Locate the cell with the specified text and output its [x, y] center coordinate. 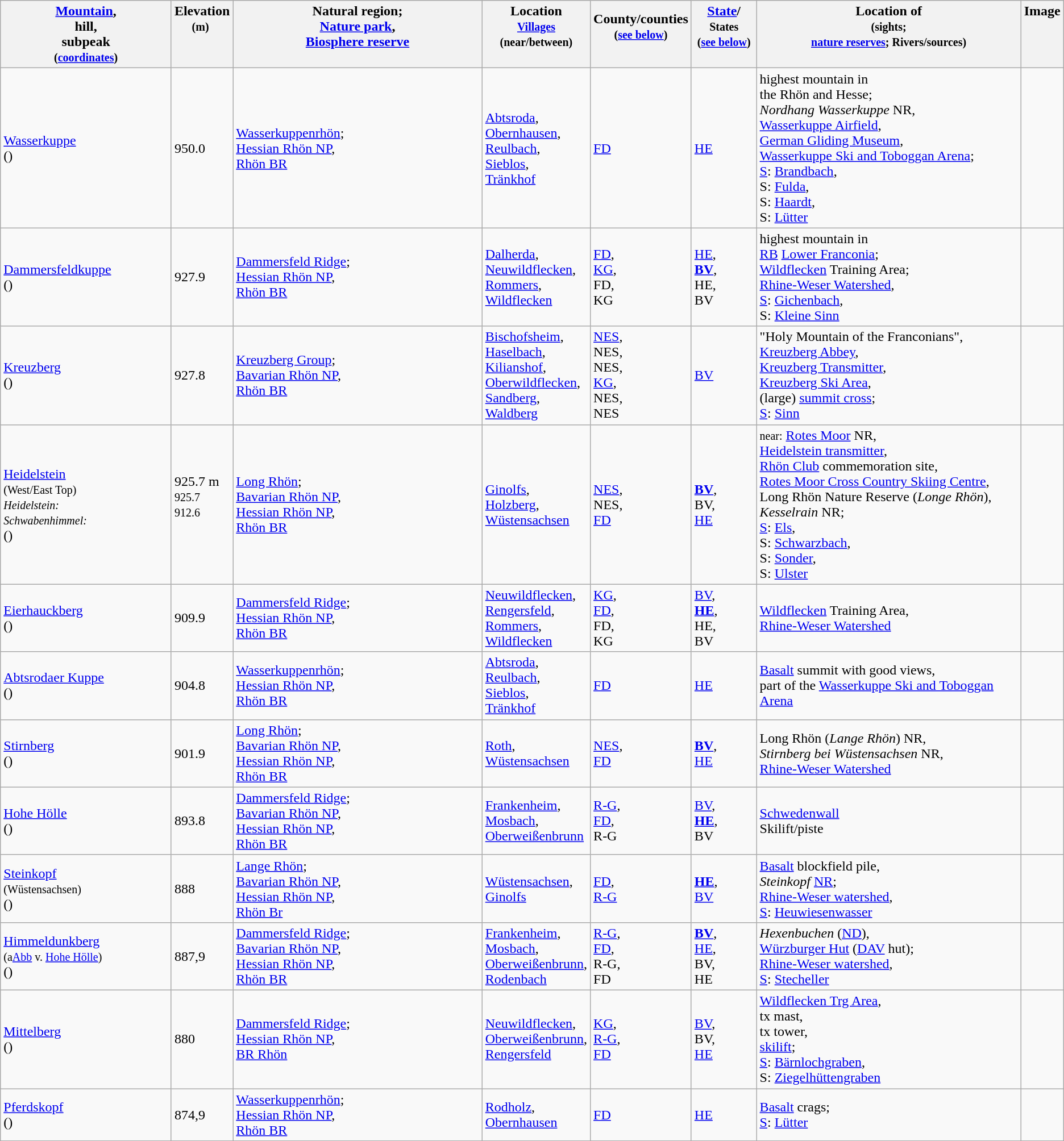
BV,HE,HE,BV [724, 618]
Steinkopf(Wüstensachsen)() [86, 889]
BV [724, 375]
927.9 [202, 277]
Basalt crags;S: Lütter [889, 1115]
Hexenbuchen (ND),Würzburger Hut (DAV hut);Rhine-Weser watershed,S: Stecheller [889, 956]
Heidelstein(West/East Top)Heidelstein:Schwabenhimmel:() [86, 505]
893.8 [202, 821]
NES,NES,FD [641, 505]
Frankenheim,Mosbach,Oberweißenbrunn,Rodenbach [536, 956]
Wildflecken Trg Area,tx mast,tx tower,skilift;S: Bärnlochgraben,S: Ziegelhüttengraben [889, 1039]
Dalherda,Neuwildflecken,Rommers,Wildflecken [536, 277]
Long Rhön (Lange Rhön) NR,Stirnberg bei Wüstensachsen NR,Rhine-Weser Watershed [889, 753]
Wasserkuppe() [86, 148]
Kreuzberg() [86, 375]
Neuwildflecken,Rengersfeld,Rommers,Wildflecken [536, 618]
highest mountain inRB Lower Franconia;Wildflecken Training Area;Rhine-Weser Watershed,S: Gichenbach,S: Kleine Sinn [889, 277]
909.9 [202, 618]
LocationVillages(near/between) [536, 34]
BV,HE,BV,HE [724, 956]
Hohe Hölle() [86, 821]
Ginolfs,Holzberg,Wüstensachsen [536, 505]
BV,HE [724, 753]
Image [1042, 34]
Dammersfeldkuppe() [86, 277]
Bischofsheim,Haselbach,Kilianshof,Oberwildflecken,Sandberg,Waldberg [536, 375]
Rodholz,Obernhausen [536, 1115]
Stirnberg() [86, 753]
HE,BV,HE,BV [724, 277]
927.8 [202, 375]
Abtsrodaer Kuppe() [86, 685]
R-G,FD,R-G,FD [641, 956]
Basalt blockfield pile,Steinkopf NR;Rhine-Weser watershed,S: Heuwiesenwasser [889, 889]
Abtsroda,Reulbach,Sieblos,Tränkhof [536, 685]
NES,NES,NES,KG,NES,NES [641, 375]
FD,KG,FD,KG [641, 277]
BV,HE,BV [724, 821]
Pferdskopf() [86, 1115]
KG,R-G,FD [641, 1039]
950.0 [202, 148]
Natural region;Nature park,Biosphere reserve [358, 34]
Location of(sights;nature reserves; Rivers/sources) [889, 34]
R-G,FD,R-G [641, 821]
Mountain,hill,subpeak(coordinates) [86, 34]
Kreuzberg Group;Bavarian Rhön NP,Rhön BR [358, 375]
Himmeldunkberg(aAbb v. Hohe Hölle)() [86, 956]
Mittelberg() [86, 1039]
Eierhauckberg() [86, 618]
874,9 [202, 1115]
"Holy Mountain of the Franconians",Kreuzberg Abbey,Kreuzberg Transmitter,Kreuzberg Ski Area,(large) summit cross;S: Sinn [889, 375]
Lange Rhön;Bavarian Rhön NP,Hessian Rhön NP,Rhön Br [358, 889]
SchwedenwallSkilift/piste [889, 821]
Abtsroda,Obernhausen,Reulbach,Sieblos,Tränkhof [536, 148]
NES,FD [641, 753]
901.9 [202, 753]
Wüstensachsen,Ginolfs [536, 889]
Frankenheim,Mosbach,Oberweißenbrunn [536, 821]
Elevation(m) [202, 34]
State/States(see below) [724, 34]
Neuwildflecken,Oberweißenbrunn,Rengersfeld [536, 1039]
Wildflecken Training Area,Rhine-Weser Watershed [889, 618]
887,9 [202, 956]
Dammersfeld Ridge;Hessian Rhön NP,BR Rhön [358, 1039]
FD,R-G [641, 889]
904.8 [202, 685]
County/counties(see below) [641, 34]
Basalt summit with good views,part of the Wasserkuppe Ski and Toboggan Arena [889, 685]
KG,FD,FD,KG [641, 618]
880 [202, 1039]
Roth,Wüstensachsen [536, 753]
925.7 m925.7912.6 [202, 505]
888 [202, 889]
HE,BV [724, 889]
